Output the [x, y] coordinate of the center of the cell containing the given text.  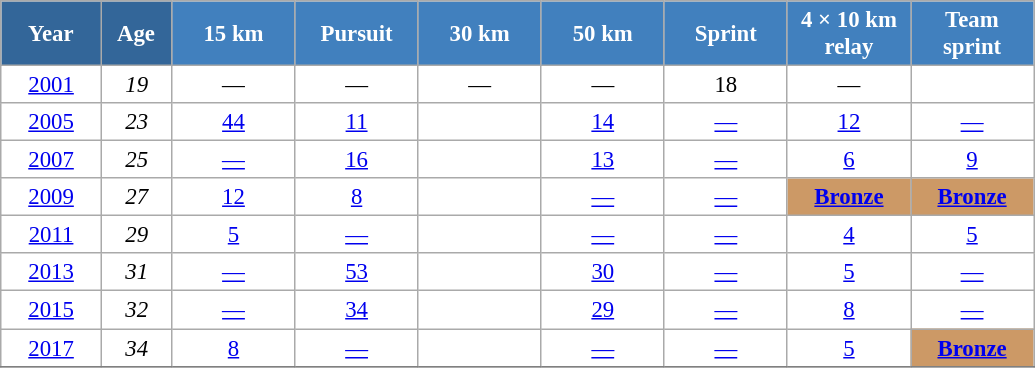
2007 [52, 160]
2013 [52, 273]
30 [602, 273]
50 km [602, 34]
Pursuit [356, 34]
30 km [480, 34]
16 [356, 160]
Year [52, 34]
25 [136, 160]
2009 [52, 197]
15 km [234, 34]
Sprint [726, 34]
31 [136, 273]
19 [136, 85]
32 [136, 310]
Team sprint [972, 34]
18 [726, 85]
4 [848, 235]
6 [848, 160]
13 [602, 160]
4 × 10 km relay [848, 34]
14 [602, 122]
2011 [52, 235]
11 [356, 122]
9 [972, 160]
Age [136, 34]
2001 [52, 85]
23 [136, 122]
2017 [52, 348]
2005 [52, 122]
2015 [52, 310]
44 [234, 122]
53 [356, 273]
27 [136, 197]
